Find where the given text appears and provide that cell's center as (x, y) coordinate. 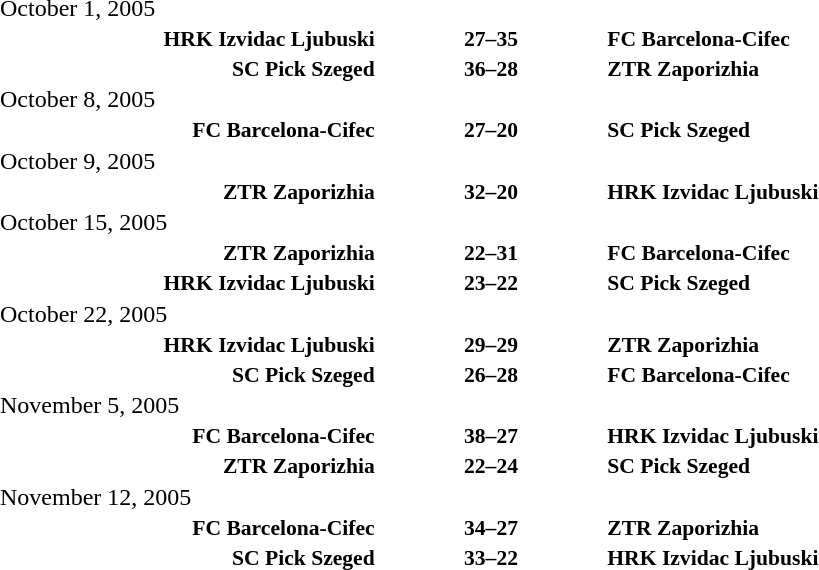
32–20 (492, 192)
26–28 (492, 374)
23–22 (492, 283)
27–20 (492, 130)
36–28 (492, 68)
29–29 (492, 344)
22–24 (492, 466)
22–31 (492, 253)
34–27 (492, 528)
38–27 (492, 436)
27–35 (492, 38)
